Return the (x, y) coordinate for the center point of the cell that contains the specified text.  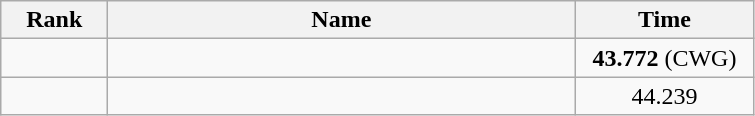
44.239 (664, 96)
Name (342, 20)
Time (664, 20)
43.772 (CWG) (664, 58)
Rank (54, 20)
